Pinpoint the cell where the given text exists, returning its (x, y) midpoint coordinate. 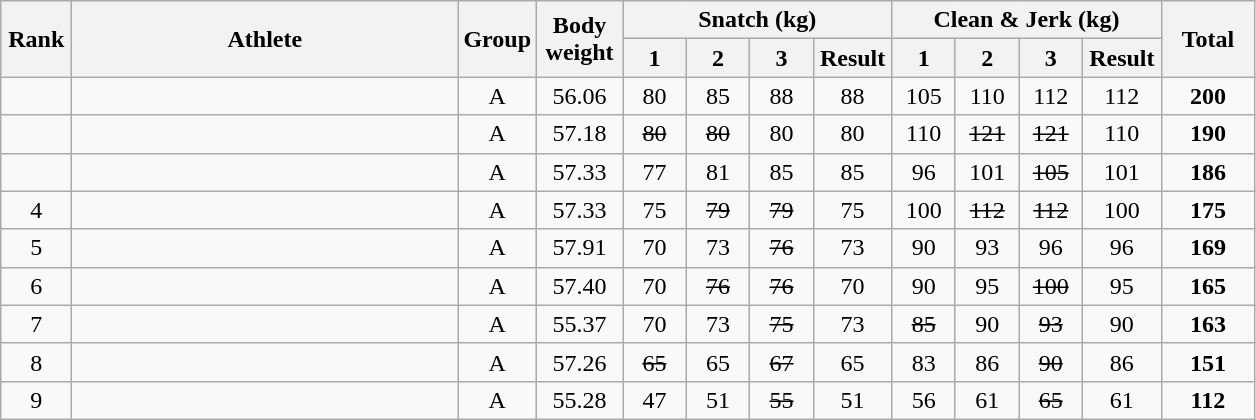
7 (36, 324)
186 (1208, 172)
163 (1208, 324)
55.37 (580, 324)
57.18 (580, 134)
6 (36, 286)
8 (36, 362)
67 (782, 362)
175 (1208, 210)
77 (655, 172)
Snatch (kg) (758, 20)
83 (924, 362)
55.28 (580, 400)
55 (782, 400)
Group (498, 39)
9 (36, 400)
169 (1208, 248)
56 (924, 400)
190 (1208, 134)
81 (718, 172)
57.26 (580, 362)
56.06 (580, 96)
Rank (36, 39)
Clean & Jerk (kg) (1026, 20)
47 (655, 400)
Body weight (580, 39)
Athlete (265, 39)
165 (1208, 286)
57.40 (580, 286)
57.91 (580, 248)
5 (36, 248)
Total (1208, 39)
4 (36, 210)
151 (1208, 362)
200 (1208, 96)
